Extract the (x, y) coordinate from the center of the cell holding the provided text.  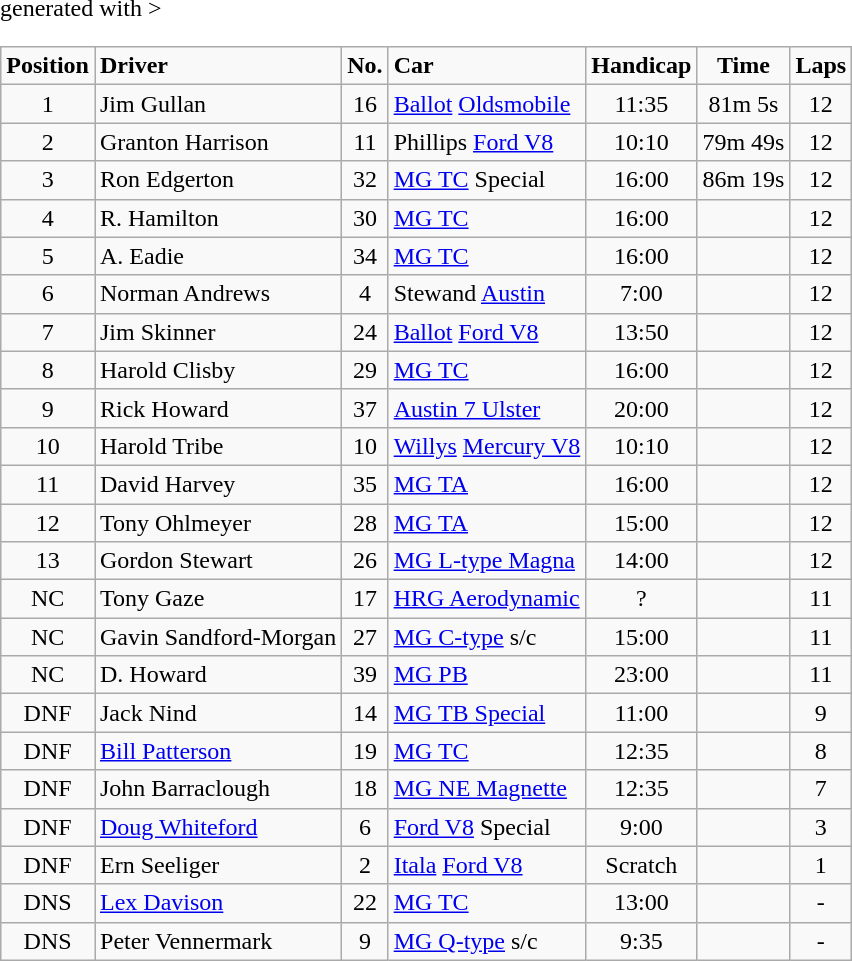
Position (48, 66)
9:35 (642, 941)
Norman Andrews (218, 294)
28 (365, 523)
? (642, 599)
Phillips Ford V8 (487, 142)
11:00 (642, 713)
18 (365, 789)
Tony Ohlmeyer (218, 523)
John Barraclough (218, 789)
Tony Gaze (218, 599)
37 (365, 408)
34 (365, 256)
Car (487, 66)
86m 19s (744, 180)
Ford V8 Special (487, 827)
A. Eadie (218, 256)
No. (365, 66)
19 (365, 751)
14 (365, 713)
D. Howard (218, 675)
Granton Harrison (218, 142)
Gavin Sandford-Morgan (218, 637)
HRG Aerodynamic (487, 599)
Harold Clisby (218, 370)
5 (48, 256)
81m 5s (744, 104)
29 (365, 370)
23:00 (642, 675)
MG TC Special (487, 180)
16 (365, 104)
Ballot Ford V8 (487, 332)
Jim Skinner (218, 332)
32 (365, 180)
11:35 (642, 104)
Austin 7 Ulster (487, 408)
39 (365, 675)
Ron Edgerton (218, 180)
MG L-type Magna (487, 561)
27 (365, 637)
Gordon Stewart (218, 561)
Ballot Oldsmobile (487, 104)
Rick Howard (218, 408)
Jim Gullan (218, 104)
David Harvey (218, 484)
Time (744, 66)
35 (365, 484)
Doug Whiteford (218, 827)
Harold Tribe (218, 446)
Willys Mercury V8 (487, 446)
Stewand Austin (487, 294)
Driver (218, 66)
Scratch (642, 865)
Handicap (642, 66)
Itala Ford V8 (487, 865)
13 (48, 561)
17 (365, 599)
13:50 (642, 332)
26 (365, 561)
7:00 (642, 294)
MG C-type s/c (487, 637)
MG NE Magnette (487, 789)
MG TB Special (487, 713)
79m 49s (744, 142)
24 (365, 332)
Peter Vennermark (218, 941)
Jack Nind (218, 713)
MG Q-type s/c (487, 941)
22 (365, 903)
30 (365, 218)
Laps (821, 66)
Ern Seeliger (218, 865)
MG PB (487, 675)
Lex Davison (218, 903)
Bill Patterson (218, 751)
R. Hamilton (218, 218)
20:00 (642, 408)
13:00 (642, 903)
9:00 (642, 827)
14:00 (642, 561)
